Return [X, Y] of the center of cell containing provided text 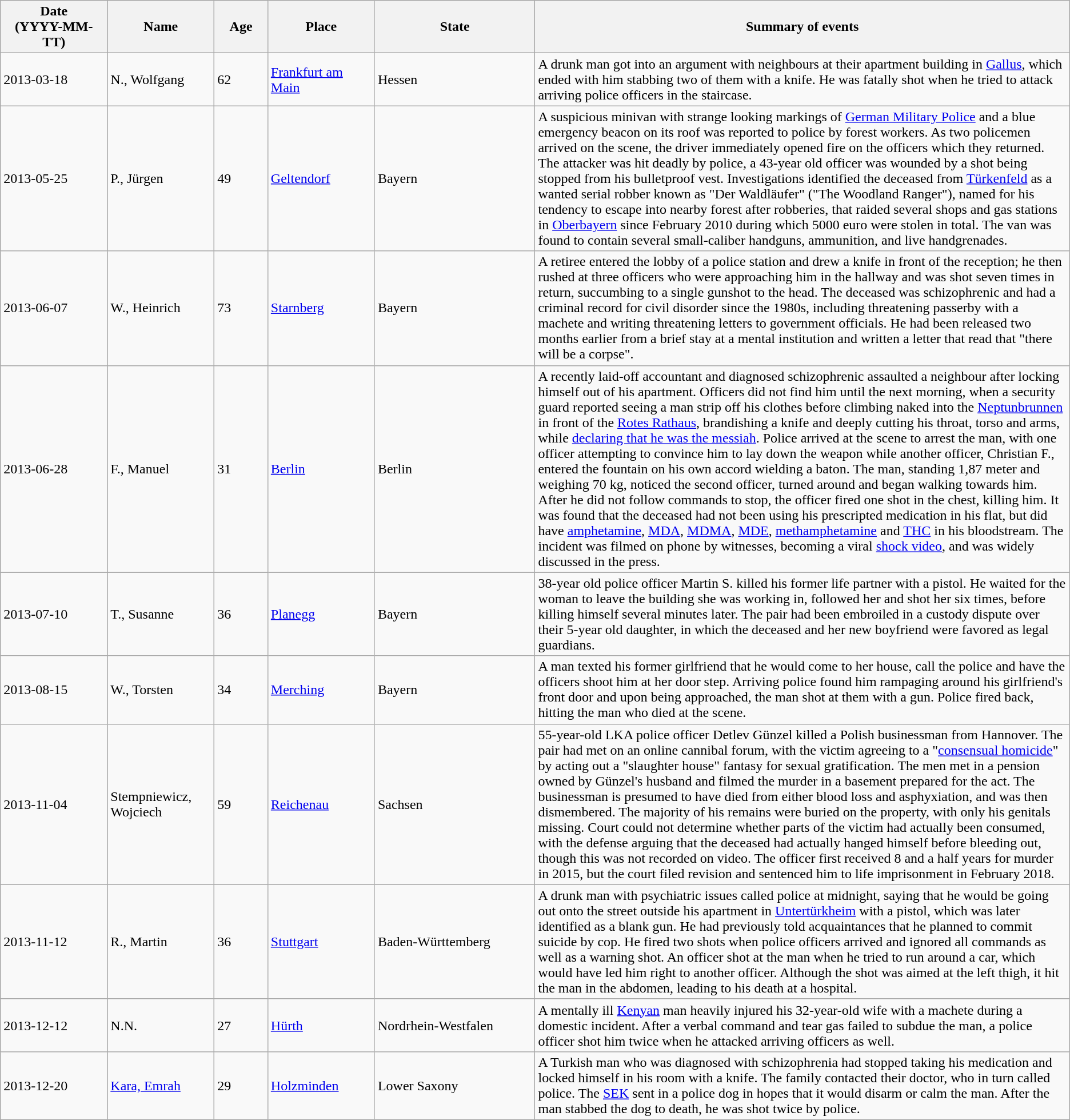
F., Manuel [161, 469]
Date(YYYY-MM-TT) [54, 27]
34 [241, 689]
Merching [321, 689]
2013-06-28 [54, 469]
2013-12-20 [54, 1085]
2013-07-10 [54, 614]
2013-03-18 [54, 79]
Kara, Emrah [161, 1085]
W., Heinrich [161, 308]
2013-05-25 [54, 178]
Hürth [321, 1025]
2013-12-12 [54, 1025]
N.N. [161, 1025]
N., Wolfgang [161, 79]
Reichenau [321, 804]
Baden-Württemberg [455, 942]
R., Martin [161, 942]
Holzminden [321, 1085]
Name [161, 27]
T., Susanne [161, 614]
27 [241, 1025]
2013-06-07 [54, 308]
29 [241, 1085]
Summary of events [802, 27]
Nordrhein-Westfalen [455, 1025]
2013-08-15 [54, 689]
2013-11-12 [54, 942]
Planegg [321, 614]
31 [241, 469]
Starnberg [321, 308]
Stuttgart [321, 942]
Hessen [455, 79]
P., Jürgen [161, 178]
62 [241, 79]
Place [321, 27]
Stempniewicz, Wojciech [161, 804]
2013-11-04 [54, 804]
Lower Saxony [455, 1085]
59 [241, 804]
Sachsen [455, 804]
49 [241, 178]
State [455, 27]
Age [241, 27]
Frankfurt am Main [321, 79]
Geltendorf [321, 178]
73 [241, 308]
W., Torsten [161, 689]
